Return the [x, y] coordinate for the center point of the cell that contains the specified text.  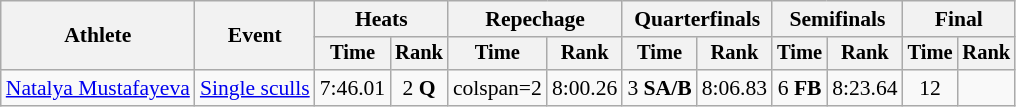
Natalya Mustafayeva [98, 88]
Event [255, 36]
8:06.83 [734, 88]
colspan=2 [498, 88]
Semifinals [837, 19]
Heats [382, 19]
6 FB [800, 88]
Repechage [536, 19]
8:23.64 [864, 88]
Athlete [98, 36]
8:00.26 [584, 88]
Quarterfinals [697, 19]
12 [930, 88]
Final [959, 19]
7:46.01 [352, 88]
2 Q [419, 88]
3 SA/B [659, 88]
Single sculls [255, 88]
